Return the (X, Y) coordinate for the center point of the cell that contains the specified text.  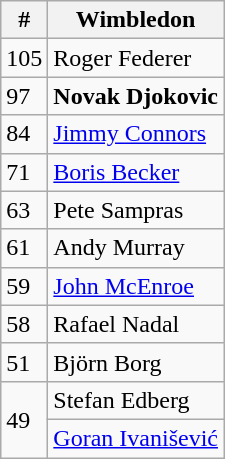
Novak Djokovic (136, 96)
Björn Borg (136, 362)
# (24, 20)
Pete Sampras (136, 210)
59 (24, 286)
Rafael Nadal (136, 324)
49 (24, 419)
Stefan Edberg (136, 400)
63 (24, 210)
Roger Federer (136, 58)
71 (24, 172)
Boris Becker (136, 172)
Wimbledon (136, 20)
105 (24, 58)
58 (24, 324)
Jimmy Connors (136, 134)
51 (24, 362)
John McEnroe (136, 286)
61 (24, 248)
84 (24, 134)
97 (24, 96)
Goran Ivanišević (136, 438)
Andy Murray (136, 248)
